For the text-containing cell, return its midpoint in [x, y] coordinate format. 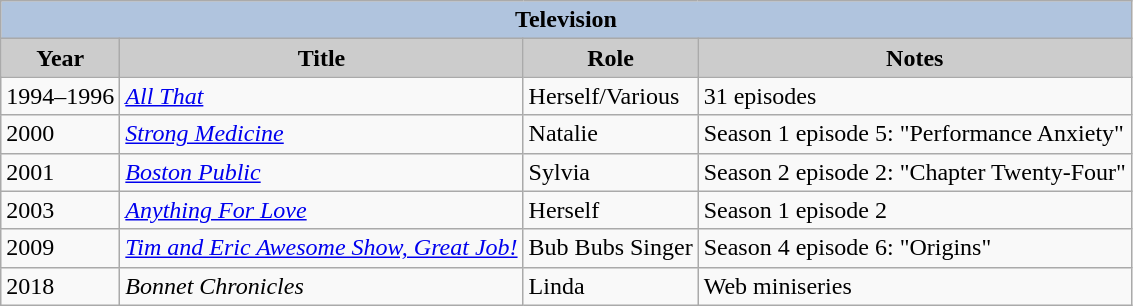
1994–1996 [60, 96]
Role [610, 58]
Season 1 episode 2 [914, 210]
31 episodes [914, 96]
Notes [914, 58]
2001 [60, 172]
Boston Public [322, 172]
2000 [60, 134]
Bonnet Chronicles [322, 286]
Strong Medicine [322, 134]
Television [566, 20]
Natalie [610, 134]
Herself [610, 210]
2009 [60, 248]
Season 2 episode 2: "Chapter Twenty-Four" [914, 172]
Linda [610, 286]
Season 4 episode 6: "Origins" [914, 248]
Web miniseries [914, 286]
All That [322, 96]
Sylvia [610, 172]
Year [60, 58]
Herself/Various [610, 96]
2018 [60, 286]
Tim and Eric Awesome Show, Great Job! [322, 248]
Title [322, 58]
Bub Bubs Singer [610, 248]
Season 1 episode 5: "Performance Anxiety" [914, 134]
2003 [60, 210]
Anything For Love [322, 210]
